From the cell containing the given text, extract its center point as (x, y) coordinate. 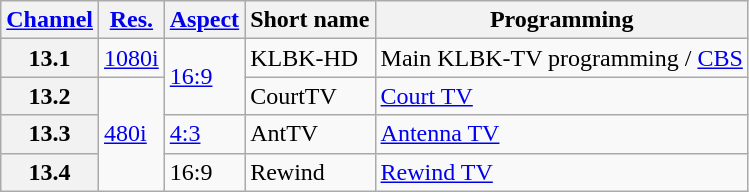
Short name (310, 20)
CourtTV (310, 96)
Main KLBK-TV programming / CBS (562, 58)
1080i (132, 58)
Aspect (204, 20)
Antenna TV (562, 134)
13.3 (50, 134)
Res. (132, 20)
4:3 (204, 134)
Court TV (562, 96)
Rewind TV (562, 172)
KLBK-HD (310, 58)
AntTV (310, 134)
480i (132, 134)
Rewind (310, 172)
13.1 (50, 58)
Channel (50, 20)
13.4 (50, 172)
13.2 (50, 96)
Programming (562, 20)
